Capture the cell that displays the provided text and extract its (X, Y) central coordinate. 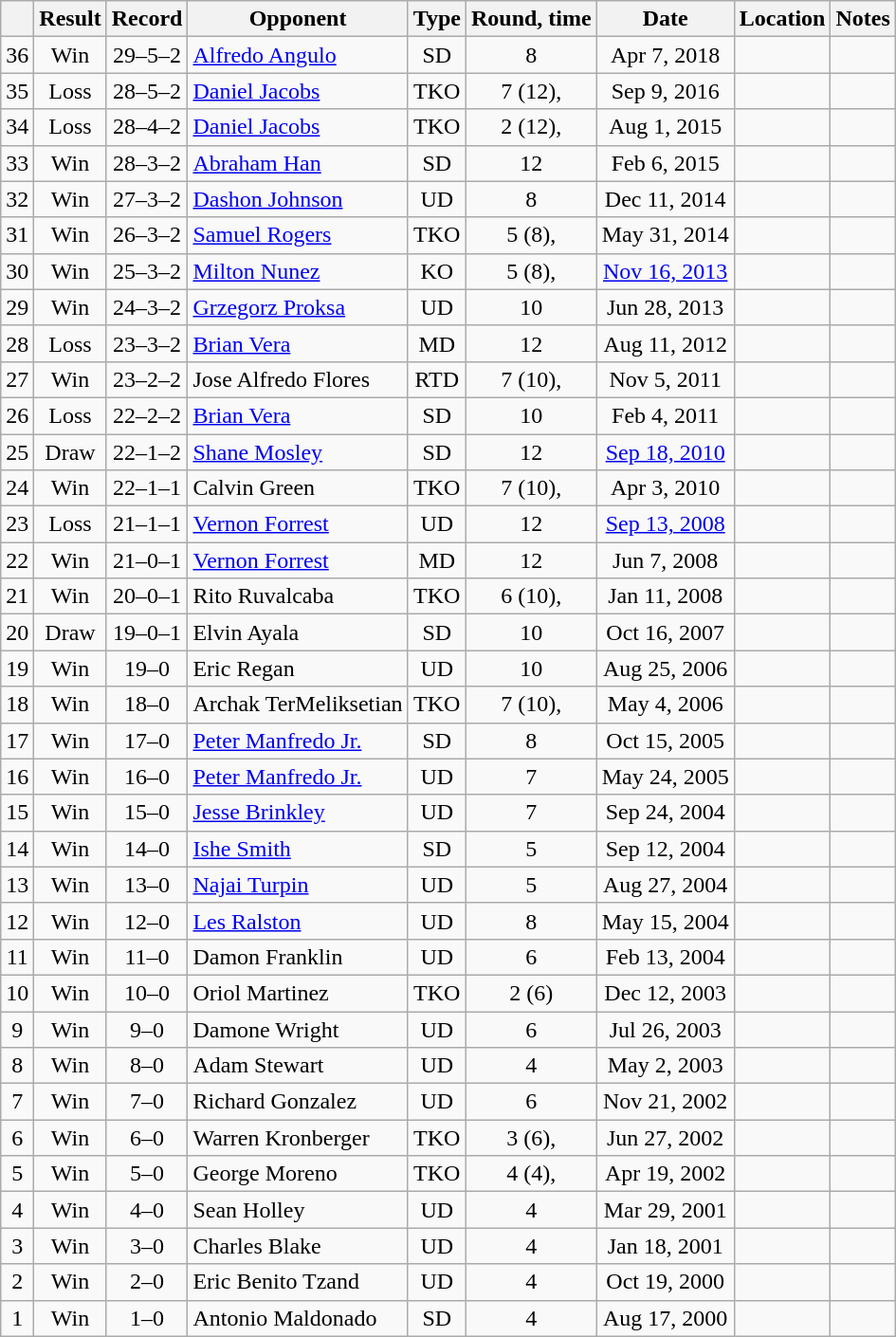
Damone Wright (298, 1029)
Apr 3, 2010 (666, 488)
1–0 (147, 1318)
Jan 11, 2008 (666, 596)
Calvin Green (298, 488)
19–0 (147, 668)
17 (17, 741)
May 15, 2004 (666, 921)
15–0 (147, 813)
32 (17, 199)
12–0 (147, 921)
Mar 29, 2001 (666, 1210)
28–3–2 (147, 163)
Feb 13, 2004 (666, 957)
May 24, 2005 (666, 777)
2 (17, 1282)
Opponent (298, 19)
25–3–2 (147, 271)
Antonio Maldonado (298, 1318)
Jul 26, 2003 (666, 1029)
19–0–1 (147, 632)
Abraham Han (298, 163)
Jan 18, 2001 (666, 1246)
Archak TerMeliksetian (298, 705)
3–0 (147, 1246)
7–0 (147, 1102)
8–0 (147, 1066)
Aug 1, 2015 (666, 127)
21–0–1 (147, 560)
Location (782, 19)
Rito Ruvalcaba (298, 596)
Eric Benito Tzand (298, 1282)
33 (17, 163)
22–1–2 (147, 452)
22 (17, 560)
6 (10), (531, 596)
Jun 28, 2013 (666, 307)
22–2–2 (147, 415)
34 (17, 127)
29–5–2 (147, 55)
27 (17, 379)
Feb 4, 2011 (666, 415)
20–0–1 (147, 596)
Sep 9, 2016 (666, 91)
18 (17, 705)
14–0 (147, 849)
Record (147, 19)
Les Ralston (298, 921)
Richard Gonzalez (298, 1102)
19 (17, 668)
Milton Nunez (298, 271)
21–1–1 (147, 524)
Sep 12, 2004 (666, 849)
Adam Stewart (298, 1066)
Oriol Martinez (298, 993)
16 (17, 777)
Grzegorz Proksa (298, 307)
1 (17, 1318)
Dec 12, 2003 (666, 993)
9 (17, 1029)
4 (4), (531, 1174)
Jose Alfredo Flores (298, 379)
21 (17, 596)
May 31, 2014 (666, 235)
Oct 15, 2005 (666, 741)
26–3–2 (147, 235)
Aug 27, 2004 (666, 885)
Elvin Ayala (298, 632)
24 (17, 488)
11 (17, 957)
30 (17, 271)
Sean Holley (298, 1210)
3 (6), (531, 1138)
27–3–2 (147, 199)
Najai Turpin (298, 885)
Date (666, 19)
35 (17, 91)
George Moreno (298, 1174)
23 (17, 524)
28 (17, 343)
36 (17, 55)
Aug 17, 2000 (666, 1318)
May 4, 2006 (666, 705)
Eric Regan (298, 668)
Type (436, 19)
Alfredo Angulo (298, 55)
15 (17, 813)
26 (17, 415)
Ishe Smith (298, 849)
Nov 16, 2013 (666, 271)
11–0 (147, 957)
Aug 25, 2006 (666, 668)
Jun 7, 2008 (666, 560)
13–0 (147, 885)
18–0 (147, 705)
23–2–2 (147, 379)
13 (17, 885)
28–5–2 (147, 91)
Dashon Johnson (298, 199)
7 (12), (531, 91)
Oct 16, 2007 (666, 632)
Dec 11, 2014 (666, 199)
Nov 5, 2011 (666, 379)
May 2, 2003 (666, 1066)
Apr 7, 2018 (666, 55)
9–0 (147, 1029)
Shane Mosley (298, 452)
28–4–2 (147, 127)
Jun 27, 2002 (666, 1138)
Aug 11, 2012 (666, 343)
Damon Franklin (298, 957)
2 (12), (531, 127)
Result (70, 19)
Feb 6, 2015 (666, 163)
20 (17, 632)
Samuel Rogers (298, 235)
Sep 13, 2008 (666, 524)
23–3–2 (147, 343)
31 (17, 235)
Oct 19, 2000 (666, 1282)
Charles Blake (298, 1246)
2 (6) (531, 993)
Sep 18, 2010 (666, 452)
Jesse Brinkley (298, 813)
14 (17, 849)
22–1–1 (147, 488)
16–0 (147, 777)
5–0 (147, 1174)
Round, time (531, 19)
3 (17, 1246)
RTD (436, 379)
29 (17, 307)
2–0 (147, 1282)
Warren Kronberger (298, 1138)
Apr 19, 2002 (666, 1174)
17–0 (147, 741)
KO (436, 271)
Sep 24, 2004 (666, 813)
6–0 (147, 1138)
10–0 (147, 993)
Notes (863, 19)
24–3–2 (147, 307)
25 (17, 452)
4–0 (147, 1210)
Nov 21, 2002 (666, 1102)
